From the cell containing the given text, extract its center point as (X, Y) coordinate. 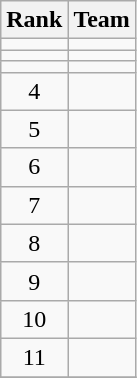
Team (102, 20)
Rank (34, 20)
11 (34, 357)
9 (34, 281)
10 (34, 319)
6 (34, 167)
4 (34, 91)
8 (34, 243)
5 (34, 129)
7 (34, 205)
